Find where the given text appears and provide that cell's center as [x, y] coordinate. 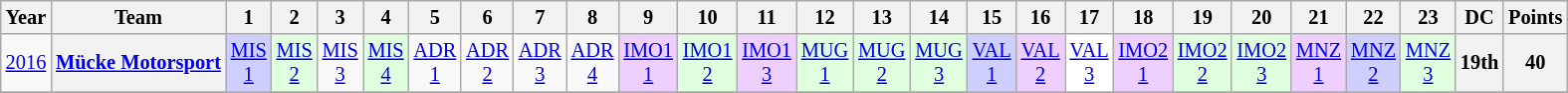
ADR4 [593, 63]
MUG3 [938, 63]
Points [1535, 17]
ADR2 [488, 63]
2 [295, 17]
2016 [26, 63]
MUG2 [882, 63]
18 [1143, 17]
Mücke Motorsport [138, 63]
3 [340, 17]
12 [824, 17]
10 [708, 17]
DC [1479, 17]
21 [1318, 17]
Team [138, 17]
13 [882, 17]
11 [767, 17]
VAL3 [1089, 63]
VAL1 [992, 63]
MIS1 [249, 63]
MNZ2 [1374, 63]
8 [593, 17]
15 [992, 17]
IMO23 [1261, 63]
IMO13 [767, 63]
MIS3 [340, 63]
19 [1203, 17]
14 [938, 17]
IMO21 [1143, 63]
9 [648, 17]
16 [1041, 17]
MIS4 [386, 63]
17 [1089, 17]
7 [540, 17]
ADR3 [540, 63]
4 [386, 17]
Year [26, 17]
1 [249, 17]
MNZ3 [1428, 63]
IMO12 [708, 63]
VAL2 [1041, 63]
MNZ1 [1318, 63]
MIS2 [295, 63]
6 [488, 17]
22 [1374, 17]
23 [1428, 17]
5 [436, 17]
ADR1 [436, 63]
40 [1535, 63]
19th [1479, 63]
IMO22 [1203, 63]
MUG1 [824, 63]
20 [1261, 17]
IMO11 [648, 63]
